Find where the given text appears and provide that cell's center as [x, y] coordinate. 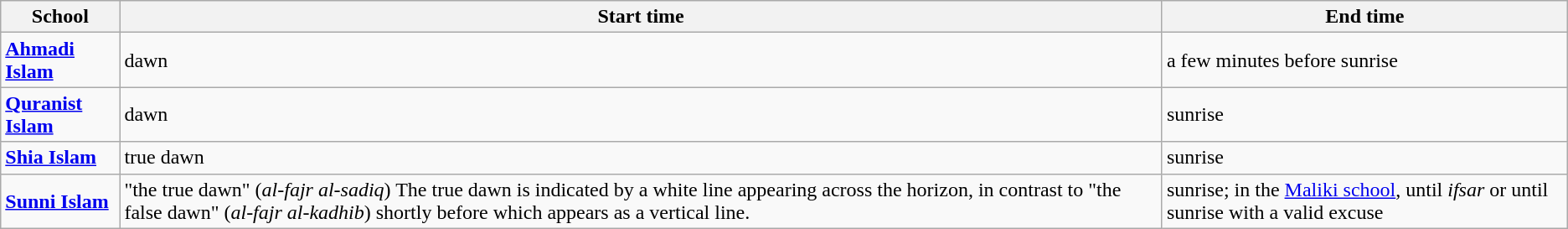
a few minutes before sunrise [1364, 60]
Ahmadi Islam [60, 60]
Quranist Islam [60, 114]
End time [1364, 17]
true dawn [642, 158]
Start time [642, 17]
School [60, 17]
Sunni Islam [60, 201]
Shia Islam [60, 158]
sunrise; in the Maliki school, until ifsar or until sunrise with a valid excuse [1364, 201]
